For the text-containing cell, return its midpoint in [X, Y] coordinate format. 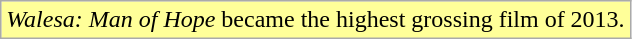
Walesa: Man of Hope became the highest grossing film of 2013. [316, 20]
